Provide the (x, y) coordinate of the cell's center where the given text is located.  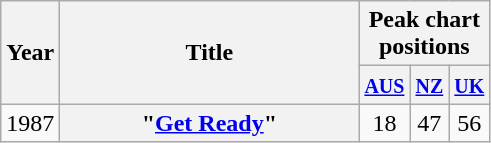
1987 (30, 123)
18 (384, 123)
Title (210, 52)
47 (430, 123)
NZ (430, 85)
Peak chartpositions (424, 34)
56 (470, 123)
Year (30, 52)
"Get Ready" (210, 123)
UK (470, 85)
AUS (384, 85)
